Return the (X, Y) coordinate for the center point of the cell that contains the specified text.  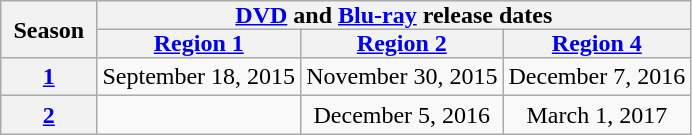
November 30, 2015 (402, 77)
March 1, 2017 (597, 115)
September 18, 2015 (199, 77)
Season (49, 30)
Region 4 (597, 43)
DVD and Blu-ray release dates (394, 15)
December 5, 2016 (402, 115)
1 (49, 77)
Region 1 (199, 43)
Region 2 (402, 43)
December 7, 2016 (597, 77)
2 (49, 115)
